For the text-containing cell, return its midpoint in [x, y] coordinate format. 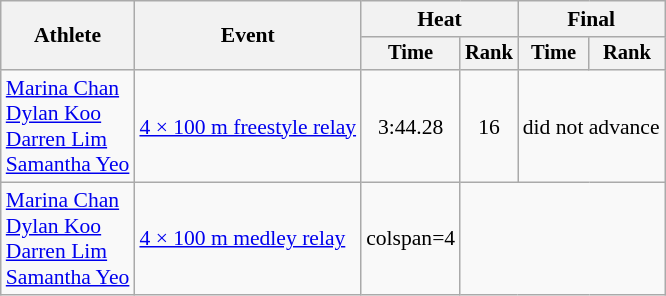
Event [248, 36]
16 [489, 126]
Athlete [68, 36]
Final [592, 19]
4 × 100 m freestyle relay [248, 126]
colspan=4 [410, 239]
did not advance [592, 126]
Heat [440, 19]
4 × 100 m medley relay [248, 239]
3:44.28 [410, 126]
